For the text-containing cell, return its midpoint in [x, y] coordinate format. 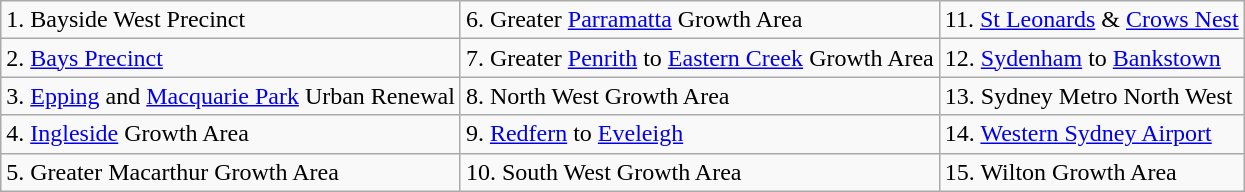
14. Western Sydney Airport [1092, 134]
13. Sydney Metro North West [1092, 96]
3. Epping and Macquarie Park Urban Renewal [231, 96]
2. Bays Precinct [231, 58]
7. Greater Penrith to Eastern Creek Growth Area [700, 58]
9. Redfern to Eveleigh [700, 134]
12. Sydenham to Bankstown [1092, 58]
6. Greater Parramatta Growth Area [700, 20]
4. Ingleside Growth Area [231, 134]
15. Wilton Growth Area [1092, 172]
8. North West Growth Area [700, 96]
5. Greater Macarthur Growth Area [231, 172]
10. South West Growth Area [700, 172]
1. Bayside West Precinct [231, 20]
11. St Leonards & Crows Nest [1092, 20]
